Pinpoint the cell where the given text exists, returning its [x, y] midpoint coordinate. 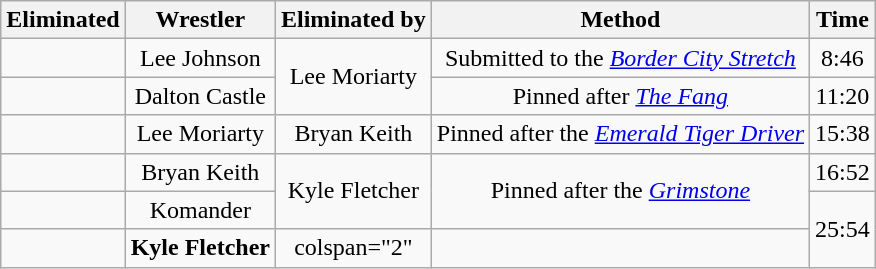
11:20 [843, 96]
Eliminated by [353, 20]
Komander [200, 210]
15:38 [843, 134]
colspan="2" [353, 248]
Dalton Castle [200, 96]
Pinned after the Grimstone [620, 191]
Pinned after the Emerald Tiger Driver [620, 134]
Lee Johnson [200, 58]
Method [620, 20]
Pinned after The Fang [620, 96]
Submitted to the Border City Stretch [620, 58]
16:52 [843, 172]
Wrestler [200, 20]
25:54 [843, 229]
Time [843, 20]
8:46 [843, 58]
Eliminated [63, 20]
